Return (x, y) of the center of cell containing provided text 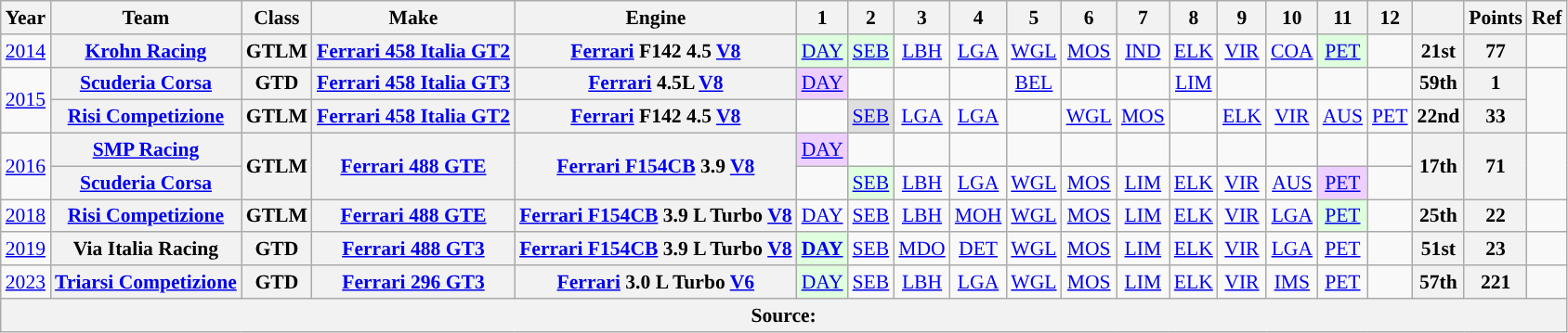
21st (1439, 51)
Points (1496, 18)
9 (1242, 18)
MDO (921, 250)
59th (1439, 83)
Class (277, 18)
MOH (979, 216)
2019 (26, 250)
Ferrari 4.5L V8 (656, 83)
22 (1496, 216)
Year (26, 18)
IMS (1292, 282)
IND (1143, 51)
Source: (784, 315)
6 (1089, 18)
8 (1194, 18)
2018 (26, 216)
2016 (26, 167)
10 (1292, 18)
DET (979, 250)
Ferrari F154CB 3.9 V8 (656, 167)
5 (1033, 18)
BEL (1033, 83)
COA (1292, 51)
SMP Racing (146, 150)
71 (1496, 167)
Ferrari 488 GT3 (413, 250)
Make (413, 18)
2 (871, 18)
2014 (26, 51)
Krohn Racing (146, 51)
7 (1143, 18)
2023 (26, 282)
11 (1343, 18)
221 (1496, 282)
Engine (656, 18)
77 (1496, 51)
23 (1496, 250)
51st (1439, 250)
12 (1390, 18)
Ref (1547, 18)
4 (979, 18)
Ferrari 3.0 L Turbo V6 (656, 282)
Ferrari 458 Italia GT3 (413, 83)
25th (1439, 216)
Ferrari 296 GT3 (413, 282)
2015 (26, 100)
Via Italia Racing (146, 250)
Team (146, 18)
33 (1496, 117)
17th (1439, 167)
57th (1439, 282)
22nd (1439, 117)
Triarsi Competizione (146, 282)
3 (921, 18)
